From the cell containing the given text, extract its center point as (X, Y) coordinate. 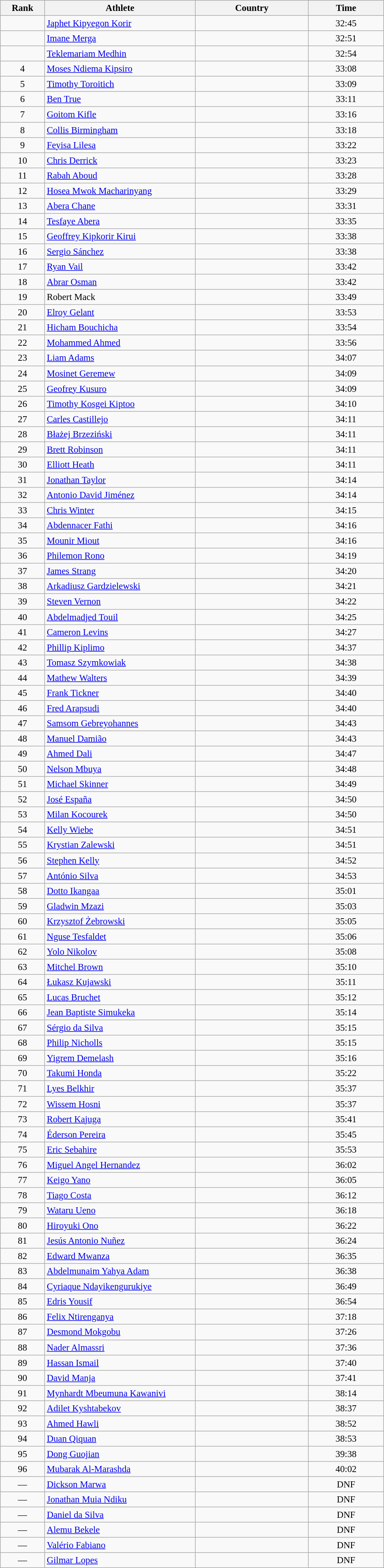
34:52 (346, 860)
Mathew Walters (120, 678)
59 (23, 906)
13 (23, 206)
34:25 (346, 617)
Eric Sebahire (120, 1149)
77 (23, 1180)
90 (23, 1378)
93 (23, 1423)
Collis Birmingham (120, 130)
4 (23, 69)
Geofrey Kusuro (120, 389)
33:08 (346, 69)
Yolo Nikolov (120, 952)
Elliott Heath (120, 465)
35:03 (346, 906)
32 (23, 495)
Hicham Bouchicha (120, 328)
Mubarak Al-Marashda (120, 1469)
35:41 (346, 1119)
36:05 (346, 1180)
Tiago Costa (120, 1195)
25 (23, 389)
65 (23, 998)
14 (23, 221)
Takumi Honda (120, 1073)
Daniel da Silva (120, 1515)
34:21 (346, 587)
23 (23, 358)
Jesús Antonio Nuñez (120, 1241)
33:56 (346, 343)
89 (23, 1363)
Duan Qiquan (120, 1439)
Adilet Kyshtabekov (120, 1408)
37:40 (346, 1363)
35:10 (346, 967)
35:14 (346, 1013)
Nguse Tesfaldet (120, 936)
Dickson Marwa (120, 1485)
32:54 (346, 54)
26 (23, 404)
Krystian Zalewski (120, 845)
Miguel Angel Hernandez (120, 1165)
29 (23, 449)
33:09 (346, 84)
Cameron Levins (120, 632)
36:12 (346, 1195)
69 (23, 1058)
Sérgio da Silva (120, 1028)
Wataru Ueno (120, 1211)
8 (23, 130)
Samsom Gebreyohannes (120, 723)
92 (23, 1408)
27 (23, 419)
Alemu Bekele (120, 1530)
Mohammed Ahmed (120, 343)
62 (23, 952)
Éderson Pereira (120, 1134)
Abrar Osman (120, 282)
Antonio David Jiménez (120, 495)
45 (23, 693)
Sergio Sánchez (120, 251)
Keigo Yano (120, 1180)
11 (23, 175)
Rabah Aboud (120, 175)
34:47 (346, 754)
38:37 (346, 1408)
82 (23, 1256)
20 (23, 313)
Ben True (120, 99)
57 (23, 876)
72 (23, 1104)
33:35 (346, 221)
34:27 (346, 632)
31 (23, 480)
42 (23, 647)
49 (23, 754)
40:02 (346, 1469)
António Silva (120, 876)
66 (23, 1013)
38:14 (346, 1393)
22 (23, 343)
David Manja (120, 1378)
Hiroyuki Ono (120, 1225)
Mynhardt Mbeumuna Kawanivi (120, 1393)
34:38 (346, 662)
Abera Chane (120, 206)
17 (23, 267)
Jonathan Muia Ndiku (120, 1500)
33:11 (346, 99)
51 (23, 784)
Abdennacer Fathi (120, 526)
Timothy Toroitich (120, 84)
33:53 (346, 313)
52 (23, 800)
José España (120, 800)
Hassan Ismail (120, 1363)
35:08 (346, 952)
Edward Mwanza (120, 1256)
86 (23, 1317)
85 (23, 1302)
Felix Ntirenganya (120, 1317)
Rank (23, 8)
87 (23, 1332)
Mounir Miout (120, 541)
63 (23, 967)
55 (23, 845)
Phillip Kiplimo (120, 647)
78 (23, 1195)
36:35 (346, 1256)
34:53 (346, 876)
12 (23, 191)
Ryan Vail (120, 267)
80 (23, 1225)
Japhet Kipyegon Korir (120, 23)
36:38 (346, 1271)
Cyriaque Ndayikengurukiye (120, 1287)
34:07 (346, 358)
68 (23, 1043)
36:24 (346, 1241)
Abdelmunaim Yahya Adam (120, 1271)
46 (23, 708)
33:22 (346, 145)
36:49 (346, 1287)
Goitom Kifle (120, 115)
73 (23, 1119)
38 (23, 587)
96 (23, 1469)
Milan Kocourek (120, 815)
33:18 (346, 130)
35:12 (346, 998)
7 (23, 115)
38:52 (346, 1423)
5 (23, 84)
Brett Robinson (120, 449)
Chris Derrick (120, 160)
Tomasz Szymkowiak (120, 662)
48 (23, 738)
91 (23, 1393)
33:31 (346, 206)
34:20 (346, 571)
94 (23, 1439)
Robert Kajuga (120, 1119)
81 (23, 1241)
95 (23, 1454)
34:49 (346, 784)
Athlete (120, 8)
15 (23, 236)
Dong Guojian (120, 1454)
Abdelmadjed Touil (120, 617)
30 (23, 465)
Jonathan Taylor (120, 480)
Hosea Mwok Macharinyang (120, 191)
47 (23, 723)
Desmond Mokgobu (120, 1332)
58 (23, 891)
Błażej Brzeziński (120, 434)
34:37 (346, 647)
37 (23, 571)
36:54 (346, 1302)
33:54 (346, 328)
34:19 (346, 556)
Fred Arapsudi (120, 708)
Nader Almassri (120, 1347)
74 (23, 1134)
Teklemariam Medhin (120, 54)
Nelson Mbuya (120, 769)
75 (23, 1149)
39 (23, 602)
Elroy Gelant (120, 313)
33:28 (346, 175)
64 (23, 982)
35:01 (346, 891)
Geoffrey Kipkorir Kirui (120, 236)
Mitchel Brown (120, 967)
33:29 (346, 191)
Krzysztof Żebrowski (120, 921)
32:45 (346, 23)
33:16 (346, 115)
Liam Adams (120, 358)
34:48 (346, 769)
19 (23, 297)
Wissem Hosni (120, 1104)
Robert Mack (120, 297)
18 (23, 282)
35:53 (346, 1149)
21 (23, 328)
33 (23, 511)
10 (23, 160)
83 (23, 1271)
Philip Nicholls (120, 1043)
Łukasz Kujawski (120, 982)
36 (23, 556)
34:39 (346, 678)
33:23 (346, 160)
6 (23, 99)
Ahmed Dali (120, 754)
70 (23, 1073)
71 (23, 1089)
16 (23, 251)
36:22 (346, 1225)
56 (23, 860)
33:49 (346, 297)
88 (23, 1347)
84 (23, 1287)
40 (23, 617)
32:51 (346, 38)
Lyes Belkhir (120, 1089)
39:38 (346, 1454)
34:10 (346, 404)
Edris Yousif (120, 1302)
35:22 (346, 1073)
9 (23, 145)
24 (23, 373)
Carles Castillejo (120, 419)
35:05 (346, 921)
Mosinet Geremew (120, 373)
54 (23, 830)
Time (346, 8)
76 (23, 1165)
Manuel Damião (120, 738)
36:02 (346, 1165)
50 (23, 769)
61 (23, 936)
Steven Vernon (120, 602)
James Strang (120, 571)
Jean Baptiste Simukeka (120, 1013)
Valério Fabiano (120, 1545)
Arkadiusz Gardzielewski (120, 587)
Philemon Rono (120, 556)
Timothy Kosgei Kiptoo (120, 404)
Feyisa Lilesa (120, 145)
41 (23, 632)
35:16 (346, 1058)
67 (23, 1028)
28 (23, 434)
Yigrem Demelash (120, 1058)
34:22 (346, 602)
Ahmed Hawli (120, 1423)
Stephen Kelly (120, 860)
Chris Winter (120, 511)
44 (23, 678)
Lucas Bruchet (120, 998)
34 (23, 526)
Gladwin Mzazi (120, 906)
37:26 (346, 1332)
Dotto Ikangaa (120, 891)
37:36 (346, 1347)
34:15 (346, 511)
Kelly Wiebe (120, 830)
38:53 (346, 1439)
79 (23, 1211)
36:18 (346, 1211)
35 (23, 541)
Tesfaye Abera (120, 221)
37:18 (346, 1317)
53 (23, 815)
Imane Merga (120, 38)
37:41 (346, 1378)
43 (23, 662)
Michael Skinner (120, 784)
60 (23, 921)
35:06 (346, 936)
Frank Tickner (120, 693)
35:11 (346, 982)
Moses Ndiema Kipsiro (120, 69)
35:45 (346, 1134)
Country (252, 8)
